From the cell containing the given text, extract its center point as [X, Y] coordinate. 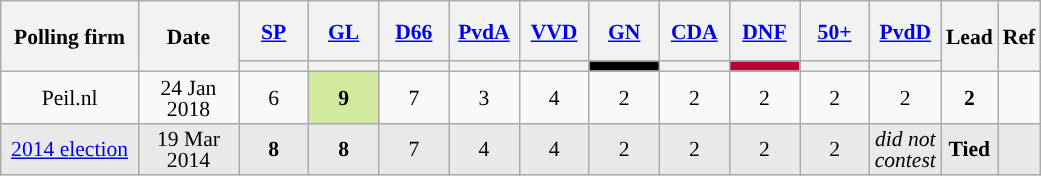
GL [344, 31]
Date [188, 36]
CDA [694, 31]
Peil.nl [70, 97]
SP [273, 31]
PvdA [484, 31]
24 Jan 2018 [188, 97]
50+ [835, 31]
9 [344, 97]
VVD [554, 31]
3 [484, 97]
DNF [764, 31]
Lead [970, 36]
D66 [414, 31]
2014 election [70, 149]
Polling firm [70, 36]
6 [273, 97]
did not contest [906, 149]
Tied [970, 149]
19 Mar 2014 [188, 149]
PvdD [906, 31]
GN [624, 31]
Ref [1019, 36]
